From the cell containing the given text, extract its center point as [X, Y] coordinate. 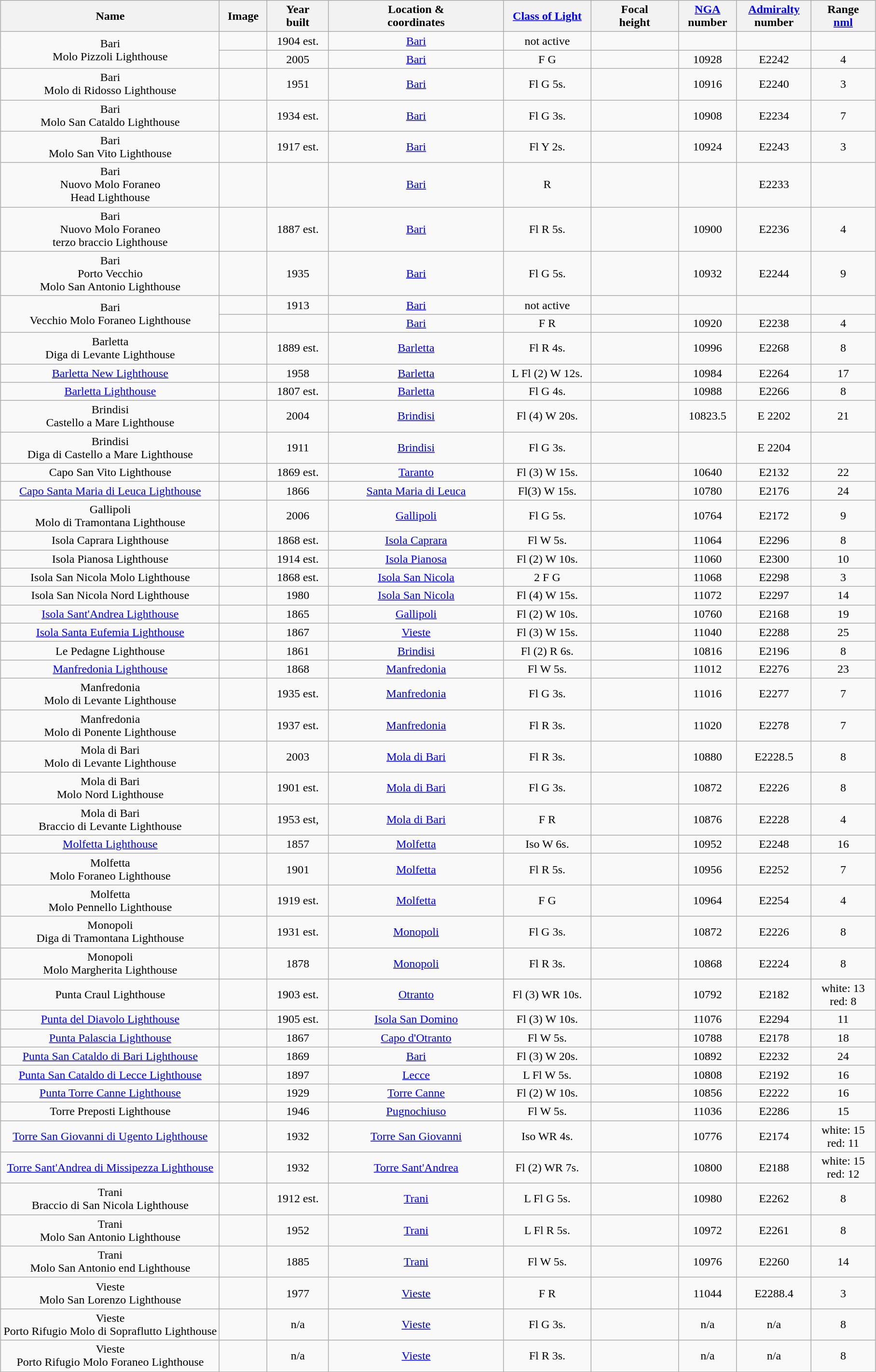
2004 [298, 417]
10823.5 [707, 417]
1935 [298, 273]
Fl (3) WR 10s. [547, 994]
E2261 [774, 1231]
1868 [298, 669]
1912 est. [298, 1199]
Barletta New Lighthouse [110, 373]
Mola di BariMolo di Levante Lighthouse [110, 757]
11044 [707, 1293]
E2174 [774, 1136]
Punta San Cataldo di Bari Lighthouse [110, 1056]
10988 [707, 392]
L Fl G 5s. [547, 1199]
11 [843, 1019]
1866 [298, 491]
BariNuovo Molo Foraneoterzo braccio Lighthouse [110, 229]
Otranto [416, 994]
NGAnumber [707, 16]
E2228 [774, 820]
Pugnochiuso [416, 1111]
10908 [707, 116]
15 [843, 1111]
white: 15red: 12 [843, 1168]
E2296 [774, 541]
1885 [298, 1262]
Capo San Vito Lighthouse [110, 473]
BariPorto VecchioMolo San Antonio Lighthouse [110, 273]
E2298 [774, 577]
E2268 [774, 348]
Isola Pianosa Lighthouse [110, 559]
10964 [707, 901]
MonopoliMolo Margherita Lighthouse [110, 964]
1935 est. [298, 693]
Fl (2) R 6s. [547, 651]
17 [843, 373]
1977 [298, 1293]
L Fl R 5s. [547, 1231]
Iso WR 4s. [547, 1136]
E2262 [774, 1199]
MolfettaMolo Foraneo Lighthouse [110, 869]
1952 [298, 1231]
1929 [298, 1093]
10916 [707, 84]
10868 [707, 964]
Isola Caprara [416, 541]
Torre San Giovanni [416, 1136]
1946 [298, 1111]
ViesteMolo San Lorenzo Lighthouse [110, 1293]
2005 [298, 59]
1951 [298, 84]
E2294 [774, 1019]
10900 [707, 229]
10780 [707, 491]
11060 [707, 559]
10996 [707, 348]
1953 est, [298, 820]
1865 [298, 614]
Image [243, 16]
BariMolo di Ridosso Lighthouse [110, 84]
E2222 [774, 1093]
11068 [707, 577]
1901 [298, 869]
Location & coordinates [416, 16]
19 [843, 614]
11036 [707, 1111]
BarlettaDiga di Levante Lighthouse [110, 348]
E2242 [774, 59]
Rangenml [843, 16]
1869 [298, 1056]
E2176 [774, 491]
Fl R 4s. [547, 348]
10640 [707, 473]
E2252 [774, 869]
GallipoliMolo di Tramontana Lighthouse [110, 516]
1958 [298, 373]
E2266 [774, 392]
1911 [298, 448]
18 [843, 1038]
2006 [298, 516]
10776 [707, 1136]
1889 est. [298, 348]
Isola Santa Eufemia Lighthouse [110, 632]
Class of Light [547, 16]
E2228.5 [774, 757]
1887 est. [298, 229]
MonopoliDiga di Tramontana Lighthouse [110, 932]
Mola di BariBraccio di Levante Lighthouse [110, 820]
1919 est. [298, 901]
white: 13red: 8 [843, 994]
E2178 [774, 1038]
Isola Pianosa [416, 559]
Fl Y 2s. [547, 147]
10928 [707, 59]
1931 est. [298, 932]
10788 [707, 1038]
E2260 [774, 1262]
Lecce [416, 1074]
10980 [707, 1199]
Fl (4) W 20s. [547, 417]
1861 [298, 651]
1980 [298, 596]
11040 [707, 632]
ViestePorto Rifugio Molo di Sopraflutto Lighthouse [110, 1324]
10792 [707, 994]
10952 [707, 844]
10976 [707, 1262]
L Fl (2) W 12s. [547, 373]
10920 [707, 323]
Fl (3) W 20s. [547, 1056]
E2248 [774, 844]
E2276 [774, 669]
BariVecchio Molo Foraneo Lighthouse [110, 314]
E2236 [774, 229]
Isola San Nicola Nord Lighthouse [110, 596]
ManfredoniaMolo di Levante Lighthouse [110, 693]
Fl (3) W 10s. [547, 1019]
1917 est. [298, 147]
1934 est. [298, 116]
E2254 [774, 901]
ManfredoniaMolo di Ponente Lighthouse [110, 725]
Barletta Lighthouse [110, 392]
BariMolo San Cataldo Lighthouse [110, 116]
1897 [298, 1074]
1878 [298, 964]
Punta San Cataldo di Lecce Lighthouse [110, 1074]
E2264 [774, 373]
E2132 [774, 473]
Fl (2) WR 7s. [547, 1168]
E2240 [774, 84]
Punta Craul Lighthouse [110, 994]
Fl G 4s. [547, 392]
21 [843, 417]
1905 est. [298, 1019]
Torre Sant'Andrea [416, 1168]
TraniBraccio di San Nicola Lighthouse [110, 1199]
Isola San Nicola Molo Lighthouse [110, 577]
Isola Sant'Andrea Lighthouse [110, 614]
Santa Maria di Leuca [416, 491]
Torre Sant'Andrea di Missipezza Lighthouse [110, 1168]
E2238 [774, 323]
E 2202 [774, 417]
ViestePorto Rifugio Molo Foraneo Lighthouse [110, 1356]
11072 [707, 596]
Mola di BariMolo Nord Lighthouse [110, 788]
E2168 [774, 614]
Isola Caprara Lighthouse [110, 541]
E2278 [774, 725]
BariMolo San Vito Lighthouse [110, 147]
11076 [707, 1019]
Fl (4) W 15s. [547, 596]
11016 [707, 693]
22 [843, 473]
E 2204 [774, 448]
E2286 [774, 1111]
E2196 [774, 651]
E2188 [774, 1168]
E2300 [774, 559]
E2243 [774, 147]
Isola San Domino [416, 1019]
11020 [707, 725]
10972 [707, 1231]
10856 [707, 1093]
TraniMolo San Antonio Lighthouse [110, 1231]
10760 [707, 614]
Iso W 6s. [547, 844]
10808 [707, 1074]
1869 est. [298, 473]
MolfettaMolo Pennello Lighthouse [110, 901]
10984 [707, 373]
10880 [707, 757]
Manfredonia Lighthouse [110, 669]
E2277 [774, 693]
BariMolo Pizzoli Lighthouse [110, 50]
E2297 [774, 596]
Le Pedagne Lighthouse [110, 651]
Punta Torre Canne Lighthouse [110, 1093]
Torre Canne [416, 1093]
TraniMolo San Antonio end Lighthouse [110, 1262]
E2182 [774, 994]
10764 [707, 516]
10816 [707, 651]
11064 [707, 541]
E2288.4 [774, 1293]
Torre Preposti Lighthouse [110, 1111]
E2244 [774, 273]
1857 [298, 844]
Punta del Diavolo Lighthouse [110, 1019]
10892 [707, 1056]
Brindisi Diga di Castello a Mare Lighthouse [110, 448]
E2232 [774, 1056]
1914 est. [298, 559]
10924 [707, 147]
Brindisi Castello a Mare Lighthouse [110, 417]
E2224 [774, 964]
1913 [298, 305]
Capo Santa Maria di Leuca Lighthouse [110, 491]
R [547, 185]
E2233 [774, 185]
1903 est. [298, 994]
E2234 [774, 116]
2 F G [547, 577]
1904 est. [298, 41]
1901 est. [298, 788]
2003 [298, 757]
10800 [707, 1168]
Taranto [416, 473]
Torre San Giovanni di Ugento Lighthouse [110, 1136]
Name [110, 16]
11012 [707, 669]
10876 [707, 820]
Focalheight [635, 16]
1807 est. [298, 392]
Punta Palascia Lighthouse [110, 1038]
Admiraltynumber [774, 16]
Yearbuilt [298, 16]
BariNuovo Molo ForaneoHead Lighthouse [110, 185]
Molfetta Lighthouse [110, 844]
25 [843, 632]
Fl(3) W 15s. [547, 491]
10956 [707, 869]
10 [843, 559]
E2192 [774, 1074]
1937 est. [298, 725]
E2172 [774, 516]
E2288 [774, 632]
Capo d'Otranto [416, 1038]
white: 15red: 11 [843, 1136]
L Fl W 5s. [547, 1074]
10932 [707, 273]
23 [843, 669]
